Find where the given text appears and provide that cell's center as [X, Y] coordinate. 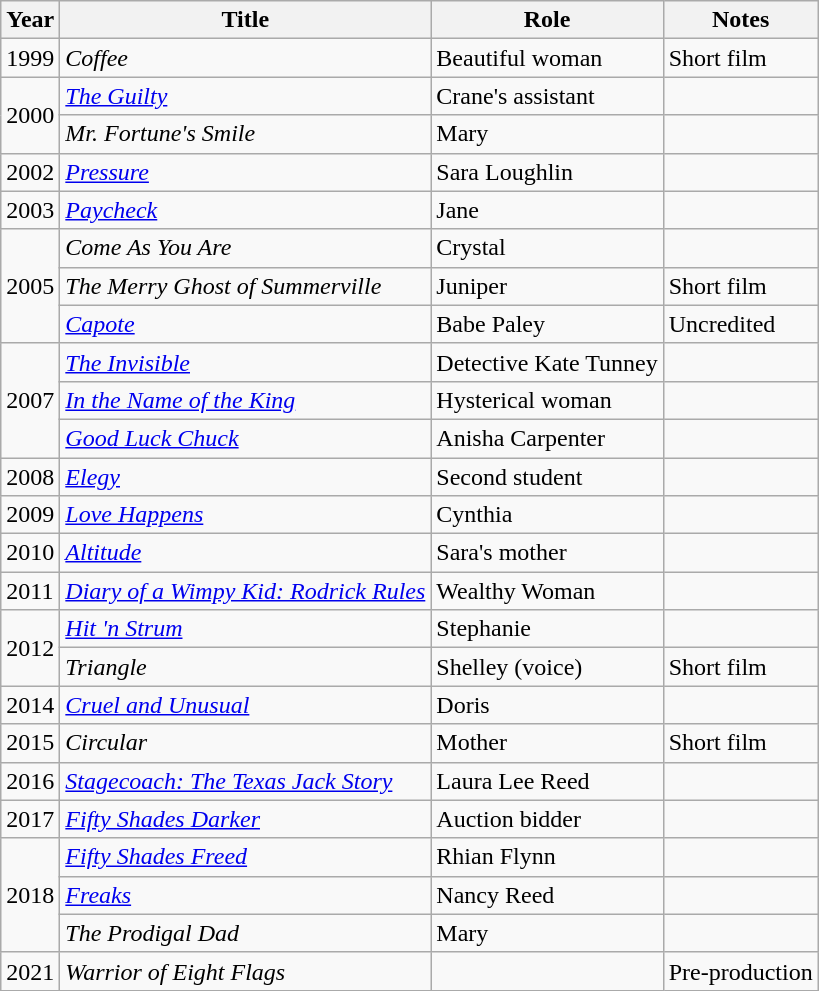
Crystal [547, 248]
Love Happens [246, 515]
Wealthy Woman [547, 591]
2012 [30, 648]
Diary of a Wimpy Kid: Rodrick Rules [246, 591]
2015 [30, 743]
Sara Loughlin [547, 172]
Good Luck Chuck [246, 438]
Come As You Are [246, 248]
The Merry Ghost of Summerville [246, 286]
Hysterical woman [547, 400]
2011 [30, 591]
2009 [30, 515]
Cruel and Unusual [246, 705]
2008 [30, 477]
The Guilty [246, 96]
Notes [740, 20]
Anisha Carpenter [547, 438]
2005 [30, 286]
2021 [30, 971]
Beautiful woman [547, 58]
1999 [30, 58]
Triangle [246, 667]
In the Name of the King [246, 400]
Fifty Shades Freed [246, 857]
Nancy Reed [547, 895]
Laura Lee Reed [547, 781]
Babe Paley [547, 324]
Sara's mother [547, 553]
Doris [547, 705]
Cynthia [547, 515]
2018 [30, 895]
Paycheck [246, 210]
Title [246, 20]
Rhian Flynn [547, 857]
Mr. Fortune's Smile [246, 134]
The Invisible [246, 362]
The Prodigal Dad [246, 933]
Pre-production [740, 971]
Pressure [246, 172]
Altitude [246, 553]
Second student [547, 477]
Fifty Shades Darker [246, 819]
2014 [30, 705]
2007 [30, 400]
Warrior of Eight Flags [246, 971]
Jane [547, 210]
2002 [30, 172]
Year [30, 20]
2003 [30, 210]
Hit 'n Strum [246, 629]
2000 [30, 115]
Detective Kate Tunney [547, 362]
Capote [246, 324]
Uncredited [740, 324]
Stephanie [547, 629]
Shelley (voice) [547, 667]
Juniper [547, 286]
Role [547, 20]
Coffee [246, 58]
2017 [30, 819]
Mother [547, 743]
Elegy [246, 477]
2016 [30, 781]
Stagecoach: The Texas Jack Story [246, 781]
Freaks [246, 895]
Auction bidder [547, 819]
2010 [30, 553]
Crane's assistant [547, 96]
Circular [246, 743]
